Return [X, Y] of the center of cell containing provided text 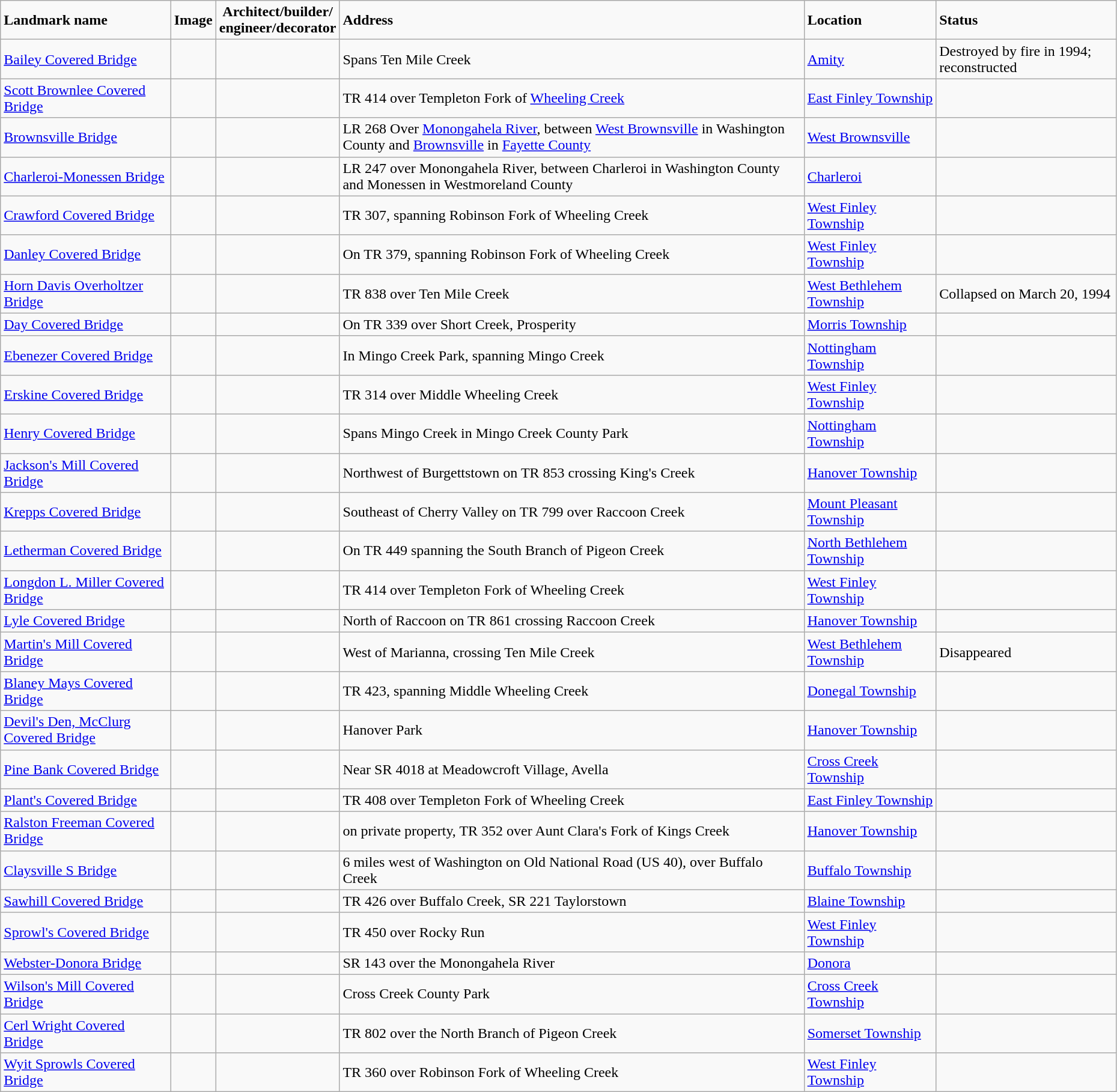
Cross Creek County Park [572, 993]
Bailey Covered Bridge [85, 59]
6 miles west of Washington on Old National Road (US 40), over Buffalo Creek [572, 870]
Location [870, 20]
On TR 379, spanning Robinson Fork of Wheeling Creek [572, 255]
Letherman Covered Bridge [85, 551]
TR 450 over Rocky Run [572, 932]
Amity [870, 59]
TR 802 over the North Branch of Pigeon Creek [572, 1033]
Disappeared [1026, 652]
Plant's Covered Bridge [85, 800]
Crawford Covered Bridge [85, 215]
TR 426 over Buffalo Creek, SR 221 Taylorstown [572, 901]
Address [572, 20]
Erskine Covered Bridge [85, 394]
West Brownsville [870, 137]
Architect/builder/engineer/decorator [278, 20]
Mount Pleasant Township [870, 512]
LR 247 over Monongahela River, between Charleroi in Washington County and Monessen in Westmoreland County [572, 177]
Spans Mingo Creek in Mingo Creek County Park [572, 434]
Hanover Park [572, 730]
Blaine Township [870, 901]
Wilson's Mill Covered Bridge [85, 993]
Henry Covered Bridge [85, 434]
Wyit Sprowls Covered Bridge [85, 1073]
Charleroi [870, 177]
Northwest of Burgettstown on TR 853 crossing King's Creek [572, 472]
Brownsville Bridge [85, 137]
In Mingo Creek Park, spanning Mingo Creek [572, 356]
Buffalo Township [870, 870]
Ralston Freeman Covered Bridge [85, 831]
Day Covered Bridge [85, 324]
Landmark name [85, 20]
Charleroi-Monessen Bridge [85, 177]
On TR 449 spanning the South Branch of Pigeon Creek [572, 551]
Collapsed on March 20, 1994 [1026, 293]
TR 314 over Middle Wheeling Creek [572, 394]
Spans Ten Mile Creek [572, 59]
Donora [870, 963]
Jackson's Mill Covered Bridge [85, 472]
Horn Davis Overholtzer Bridge [85, 293]
Sawhill Covered Bridge [85, 901]
TR 307, spanning Robinson Fork of Wheeling Creek [572, 215]
Pine Bank Covered Bridge [85, 769]
Cerl Wright Covered Bridge [85, 1033]
Longdon L. Miller Covered Bridge [85, 590]
West of Marianna, crossing Ten Mile Creek [572, 652]
LR 268 Over Monongahela River, between West Brownsville in Washington County and Brownsville in Fayette County [572, 137]
Martin's Mill Covered Bridge [85, 652]
Somerset Township [870, 1033]
Krepps Covered Bridge [85, 512]
Blaney Mays Covered Bridge [85, 691]
On TR 339 over Short Creek, Prosperity [572, 324]
Sprowl's Covered Bridge [85, 932]
Image [193, 20]
Webster-Donora Bridge [85, 963]
TR 838 over Ten Mile Creek [572, 293]
Destroyed by fire in 1994; reconstructed [1026, 59]
Danley Covered Bridge [85, 255]
on private property, TR 352 over Aunt Clara's Fork of Kings Creek [572, 831]
Lyle Covered Bridge [85, 621]
TR 408 over Templeton Fork of Wheeling Creek [572, 800]
Ebenezer Covered Bridge [85, 356]
Near SR 4018 at Meadowcroft Village, Avella [572, 769]
TR 360 over Robinson Fork of Wheeling Creek [572, 1073]
Scott Brownlee Covered Bridge [85, 99]
North Bethlehem Township [870, 551]
Morris Township [870, 324]
SR 143 over the Monongahela River [572, 963]
Devil's Den, McClurg Covered Bridge [85, 730]
Donegal Township [870, 691]
Claysville S Bridge [85, 870]
TR 423, spanning Middle Wheeling Creek [572, 691]
Status [1026, 20]
North of Raccoon on TR 861 crossing Raccoon Creek [572, 621]
Southeast of Cherry Valley on TR 799 over Raccoon Creek [572, 512]
